For the text-containing cell, return its midpoint in [x, y] coordinate format. 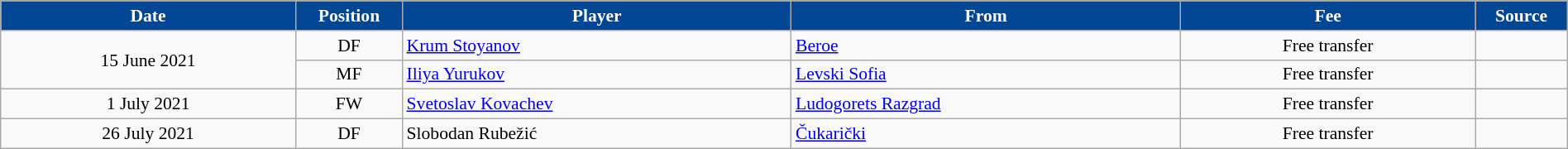
Player [597, 16]
Krum Stoyanov [597, 46]
Svetoslav Kovachev [597, 104]
Fee [1328, 16]
1 July 2021 [149, 104]
15 June 2021 [149, 60]
Beroe [986, 46]
Ludogorets Razgrad [986, 104]
Source [1522, 16]
Slobodan Rubežić [597, 134]
Date [149, 16]
Levski Sofia [986, 74]
Position [349, 16]
From [986, 16]
FW [349, 104]
Čukarički [986, 134]
Iliya Yurukov [597, 74]
MF [349, 74]
26 July 2021 [149, 134]
